Locate the cell with the specified text and output its [x, y] center coordinate. 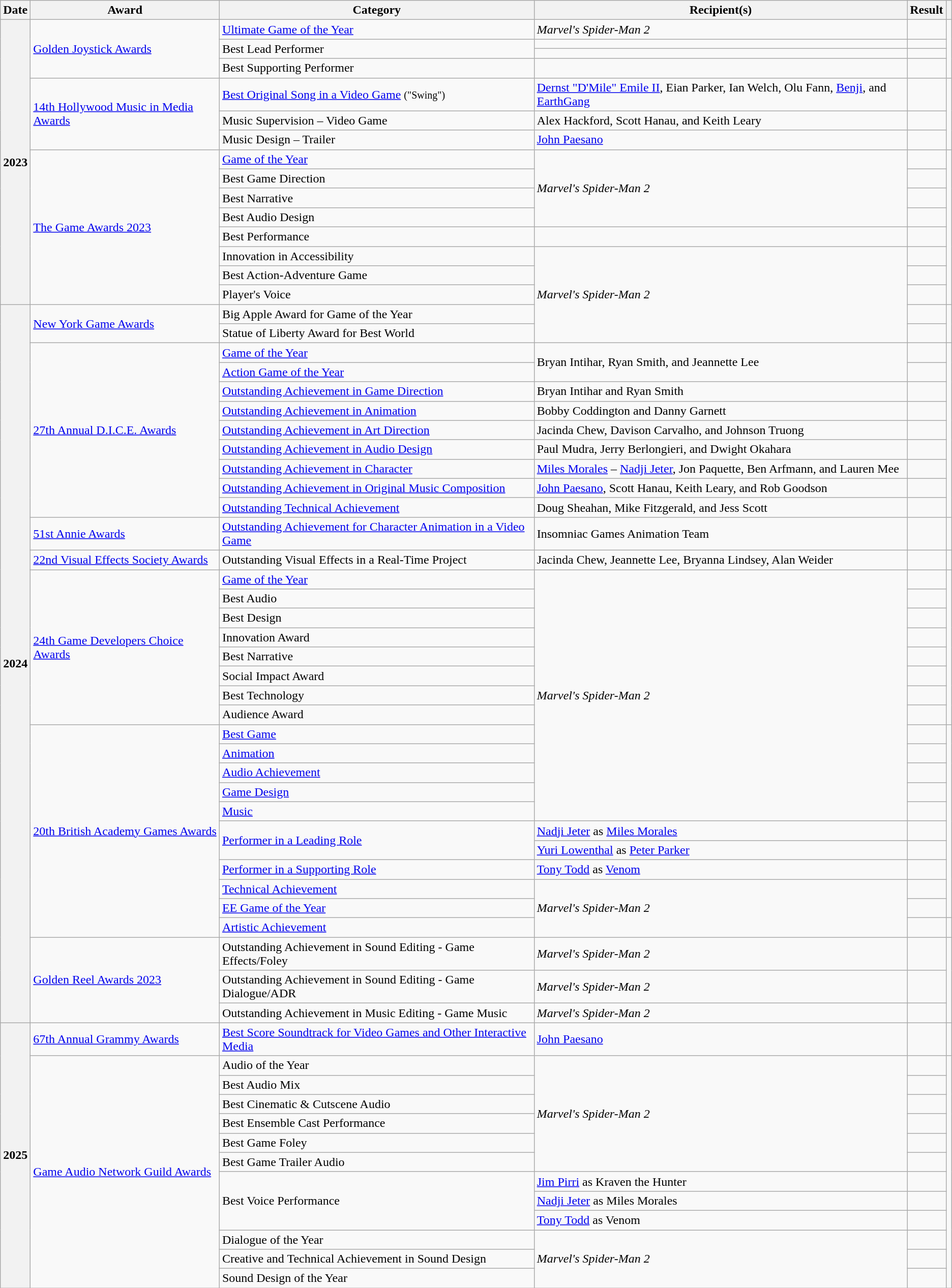
Best Audio Mix [376, 1085]
EE Game of the Year [376, 908]
Outstanding Achievement in Game Direction [376, 391]
Big Apple Award for Game of the Year [376, 314]
Ultimate Game of the Year [376, 29]
Doug Sheahan, Mike Fitzgerald, and Jess Scott [721, 507]
Best Audio [376, 599]
Sound Design of the Year [376, 1278]
Audio Achievement [376, 773]
Date [15, 10]
Music [376, 811]
Best Cinematic & Cutscene Audio [376, 1104]
Dernst "D'Mile" Emile II, Eian Parker, Ian Welch, Olu Fann, Benji, and EarthGang [721, 95]
Player's Voice [376, 295]
Bryan Intihar, Ryan Smith, and Jeannette Lee [721, 362]
Technical Achievement [376, 889]
Best Ensemble Cast Performance [376, 1123]
Best Technology [376, 695]
Award [125, 10]
2025 [15, 1155]
Outstanding Achievement in Sound Editing - Game Effects/Foley [376, 954]
Outstanding Achievement in Animation [376, 411]
20th British Academy Games Awards [125, 831]
Best Game Direction [376, 178]
Best Audio Design [376, 217]
Insomniac Games Animation Team [721, 534]
Bobby Coddington and Danny Garnett [721, 411]
Best Supporting Performer [376, 68]
Yuri Lowenthal as Peter Parker [721, 850]
Best Voice Performance [376, 1201]
Recipient(s) [721, 10]
New York Game Awards [125, 324]
Game Audio Network Guild Awards [125, 1172]
Innovation Award [376, 637]
Jacinda Chew, Jeannette Lee, Bryanna Lindsey, Alan Weider [721, 560]
Paul Mudra, Jerry Berlongieri, and Dwight Okahara [721, 449]
Outstanding Achievement for Character Animation in a Video Game [376, 534]
Result [927, 10]
Jim Pirri as Kraven the Hunter [721, 1181]
Artistic Achievement [376, 928]
Outstanding Achievement in Original Music Composition [376, 488]
22nd Visual Effects Society Awards [125, 560]
Category [376, 10]
Best Game [376, 734]
Best Design [376, 618]
Miles Morales – Nadji Jeter, Jon Paquette, Ben Arfmann, and Lauren Mee [721, 469]
Outstanding Achievement in Audio Design [376, 449]
Outstanding Achievement in Character [376, 469]
Game Design [376, 792]
Action Game of the Year [376, 372]
Music Supervision – Video Game [376, 120]
Bryan Intihar and Ryan Smith [721, 391]
2023 [15, 162]
Audio of the Year [376, 1065]
Golden Joystick Awards [125, 49]
Best Game Trailer Audio [376, 1162]
Alex Hackford, Scott Hanau, and Keith Leary [721, 120]
67th Annual Grammy Awards [125, 1039]
Creative and Technical Achievement in Sound Design [376, 1259]
The Game Awards 2023 [125, 227]
Animation [376, 753]
Performer in a Leading Role [376, 840]
Outstanding Visual Effects in a Real-Time Project [376, 560]
Outstanding Technical Achievement [376, 507]
Best Score Soundtrack for Video Games and Other Interactive Media [376, 1039]
Best Lead Performer [376, 49]
Statue of Liberty Award for Best World [376, 333]
Best Game Foley [376, 1143]
Innovation in Accessibility [376, 256]
Outstanding Achievement in Art Direction [376, 430]
Performer in a Supporting Role [376, 869]
24th Game Developers Choice Awards [125, 647]
Audience Award [376, 715]
27th Annual D.I.C.E. Awards [125, 430]
Best Performance [376, 236]
Best Original Song in a Video Game ("Swing") [376, 95]
14th Hollywood Music in Media Awards [125, 114]
Outstanding Achievement in Sound Editing - Game Dialogue/ADR [376, 987]
Outstanding Achievement in Music Editing - Game Music [376, 1013]
Jacinda Chew, Davison Carvalho, and Johnson Truong [721, 430]
Music Design – Trailer [376, 140]
Dialogue of the Year [376, 1240]
Social Impact Award [376, 676]
51st Annie Awards [125, 534]
Best Action-Adventure Game [376, 275]
Golden Reel Awards 2023 [125, 980]
John Paesano, Scott Hanau, Keith Leary, and Rob Goodson [721, 488]
2024 [15, 664]
